Extract the (X, Y) coordinate from the center of the cell holding the provided text.  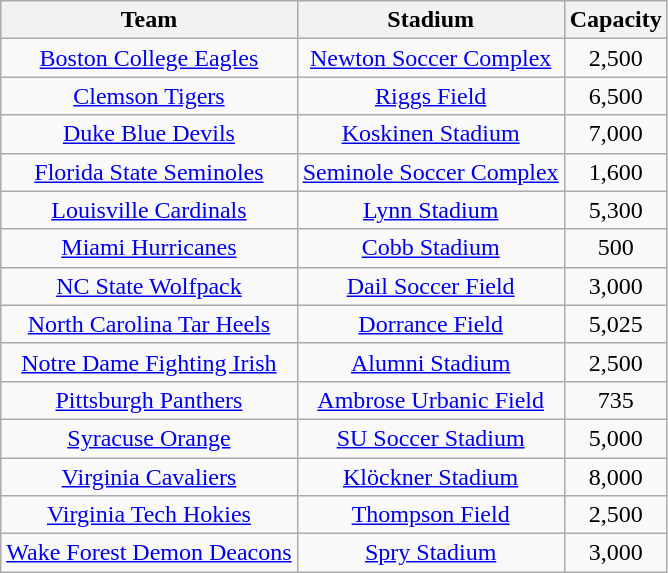
Pittsburgh Panthers (149, 400)
Lynn Stadium (430, 210)
Virginia Cavaliers (149, 477)
Boston College Eagles (149, 58)
5,000 (616, 438)
5,025 (616, 324)
Clemson Tigers (149, 96)
Wake Forest Demon Deacons (149, 553)
8,000 (616, 477)
Newton Soccer Complex (430, 58)
6,500 (616, 96)
Thompson Field (430, 515)
Dorrance Field (430, 324)
Koskinen Stadium (430, 134)
Virginia Tech Hokies (149, 515)
5,300 (616, 210)
735 (616, 400)
Louisville Cardinals (149, 210)
Klöckner Stadium (430, 477)
SU Soccer Stadium (430, 438)
Syracuse Orange (149, 438)
Stadium (430, 20)
NC State Wolfpack (149, 286)
Miami Hurricanes (149, 248)
Riggs Field (430, 96)
Seminole Soccer Complex (430, 172)
Cobb Stadium (430, 248)
Dail Soccer Field (430, 286)
Florida State Seminoles (149, 172)
North Carolina Tar Heels (149, 324)
Notre Dame Fighting Irish (149, 362)
Spry Stadium (430, 553)
500 (616, 248)
Team (149, 20)
Capacity (616, 20)
Ambrose Urbanic Field (430, 400)
Duke Blue Devils (149, 134)
7,000 (616, 134)
1,600 (616, 172)
Alumni Stadium (430, 362)
